Search for the cell housing the specified text and yield its (x, y) center coordinate. 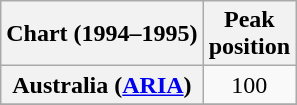
100 (249, 85)
Chart (1994–1995) (102, 34)
Australia (ARIA) (102, 85)
Peakposition (249, 34)
